Locate the cell with the specified text and output its [x, y] center coordinate. 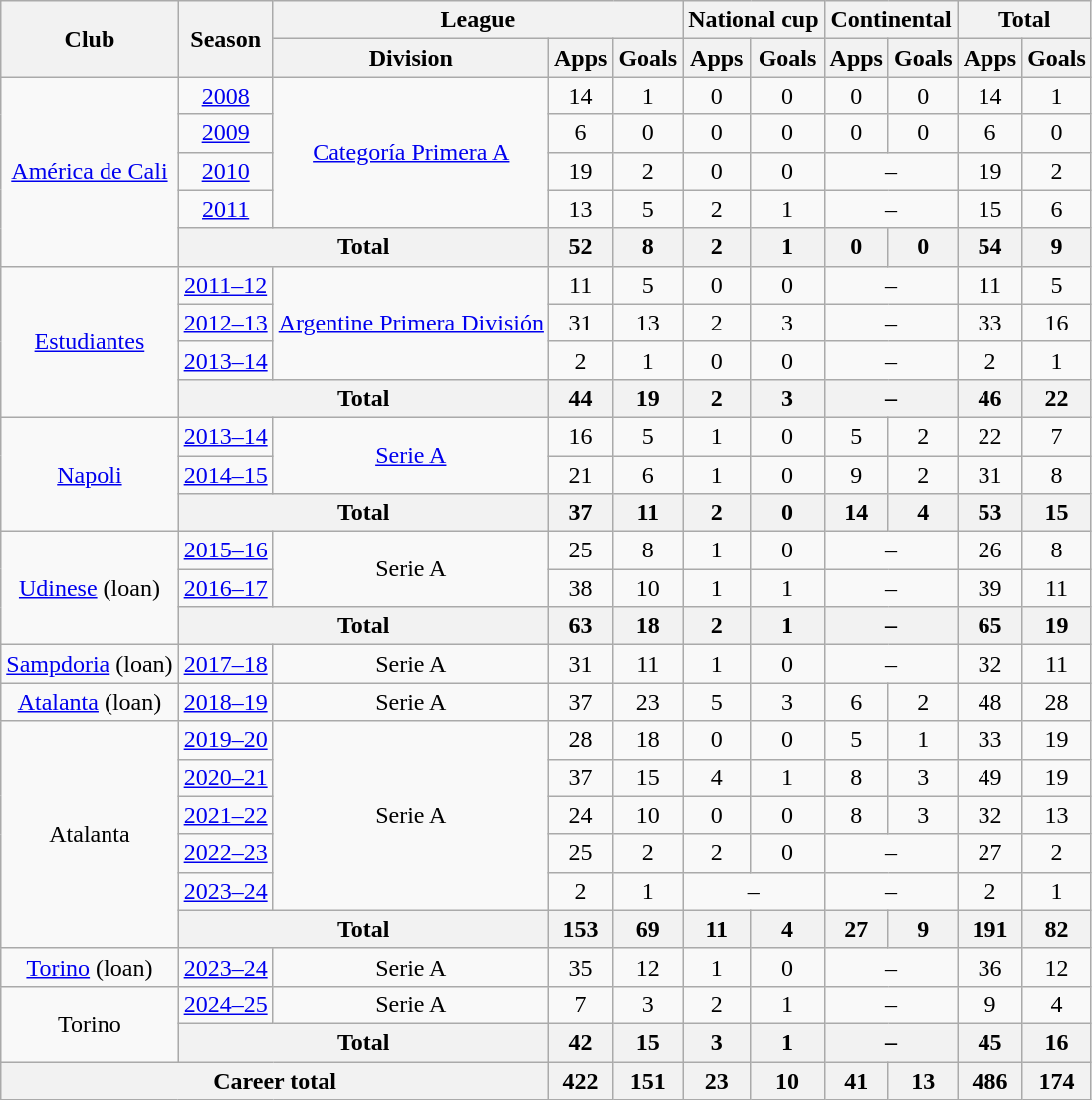
151 [648, 1080]
2022–23 [225, 853]
2008 [225, 96]
153 [580, 929]
48 [989, 702]
2011–12 [225, 285]
América de Cali [90, 171]
Categoría Primera A [410, 152]
422 [580, 1080]
49 [989, 777]
21 [580, 475]
69 [648, 929]
Season [225, 39]
63 [580, 626]
Torino [90, 1023]
174 [1057, 1080]
2018–19 [225, 702]
35 [580, 967]
Torino (loan) [90, 967]
24 [580, 815]
46 [989, 398]
41 [856, 1080]
National cup [754, 20]
Atalanta (loan) [90, 702]
2017–18 [225, 664]
65 [989, 626]
2021–22 [225, 815]
52 [580, 247]
Udinese (loan) [90, 588]
191 [989, 929]
Atalanta [90, 834]
38 [580, 588]
Argentine Primera División [410, 323]
Division [410, 58]
2019–20 [225, 740]
Sampdoria (loan) [90, 664]
2014–15 [225, 475]
2015–16 [225, 550]
82 [1057, 929]
486 [989, 1080]
53 [989, 513]
Career total [275, 1080]
Continental [891, 20]
Napoli [90, 474]
39 [989, 588]
2011 [225, 209]
2020–21 [225, 777]
44 [580, 398]
Estudiantes [90, 341]
42 [580, 1042]
36 [989, 967]
2009 [225, 133]
2012–13 [225, 323]
26 [989, 550]
54 [989, 247]
2024–25 [225, 1004]
League [478, 20]
45 [989, 1042]
2010 [225, 171]
2016–17 [225, 588]
Club [90, 39]
